Scan for the cell matching the given text and deliver its (x, y) coordinate at center. 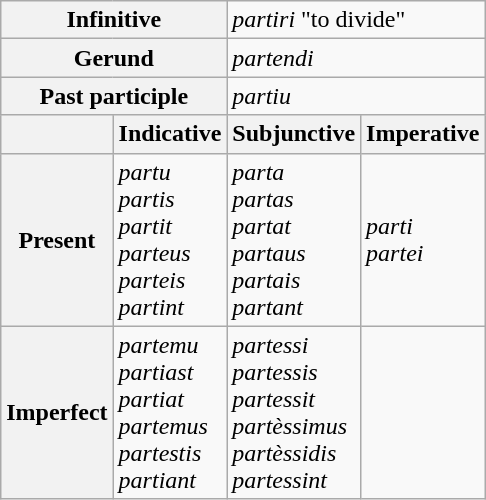
partessipartessispartessitpartèssimuspartèssidispartessint (294, 412)
partendi (356, 58)
Present (57, 240)
partipartei (423, 240)
partiu (356, 96)
partupartispartitparteusparteispartint (170, 240)
Imperative (423, 134)
partiri "to divide" (356, 20)
Past participle (114, 96)
Imperfect (57, 412)
Indicative (170, 134)
Subjunctive (294, 134)
Gerund (114, 58)
Infinitive (114, 20)
partapartaspartatpartauspartaispartant (294, 240)
partemupartiastpartiatpartemuspartestispartiant (170, 412)
